For the text-containing cell, return its midpoint in [x, y] coordinate format. 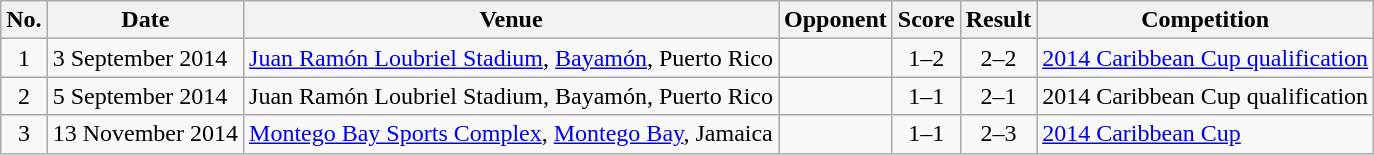
2014 Caribbean Cup [1206, 134]
Opponent [836, 20]
Date [145, 20]
3 [24, 134]
Result [998, 20]
2 [24, 96]
1 [24, 58]
2–1 [998, 96]
Venue [512, 20]
Competition [1206, 20]
2–3 [998, 134]
2–2 [998, 58]
Montego Bay Sports Complex, Montego Bay, Jamaica [512, 134]
3 September 2014 [145, 58]
5 September 2014 [145, 96]
1–2 [926, 58]
Score [926, 20]
13 November 2014 [145, 134]
No. [24, 20]
